Capture the cell that displays the provided text and extract its [x, y] central coordinate. 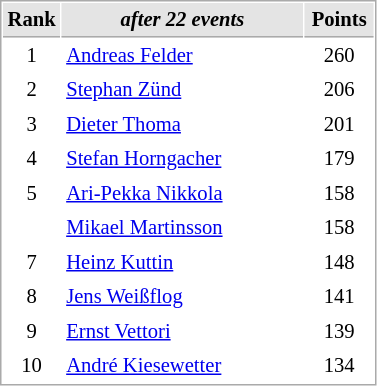
after 22 events [183, 20]
2 [32, 90]
Mikael Martinsson [183, 228]
3 [32, 124]
134 [340, 366]
Ari-Pekka Nikkola [183, 194]
Points [340, 20]
206 [340, 90]
260 [340, 56]
Stephan Zünd [183, 90]
Jens Weißflog [183, 296]
179 [340, 158]
Stefan Horngacher [183, 158]
201 [340, 124]
141 [340, 296]
André Kiesewetter [183, 366]
Ernst Vettori [183, 332]
8 [32, 296]
Heinz Kuttin [183, 262]
4 [32, 158]
5 [32, 194]
7 [32, 262]
Andreas Felder [183, 56]
139 [340, 332]
9 [32, 332]
1 [32, 56]
10 [32, 366]
Dieter Thoma [183, 124]
Rank [32, 20]
148 [340, 262]
